Detect which cell encompasses the target text, then output its (x, y) center coordinate. 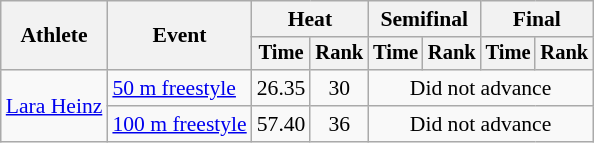
Lara Heinz (54, 106)
Final (537, 19)
50 m freestyle (179, 88)
Athlete (54, 36)
26.35 (282, 88)
100 m freestyle (179, 124)
30 (339, 88)
57.40 (282, 124)
Event (179, 36)
Heat (310, 19)
36 (339, 124)
Semifinal (424, 19)
